Capture the cell that displays the provided text and extract its [X, Y] central coordinate. 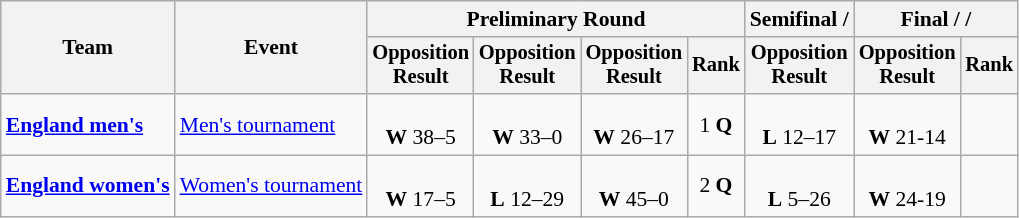
Event [272, 48]
L 5–26 [800, 186]
Team [88, 48]
W 38–5 [420, 124]
W 33–0 [528, 124]
Men's tournament [272, 124]
L 12–17 [800, 124]
W 17–5 [420, 186]
L 12–29 [528, 186]
2 Q [716, 186]
1 Q [716, 124]
W 24-19 [908, 186]
England men's [88, 124]
W 45–0 [634, 186]
W 26–17 [634, 124]
W 21-14 [908, 124]
Preliminary Round [556, 19]
England women's [88, 186]
Final / / [936, 19]
Semifinal / [800, 19]
Women's tournament [272, 186]
